Provide the (X, Y) coordinate of the cell's center where the given text is located.  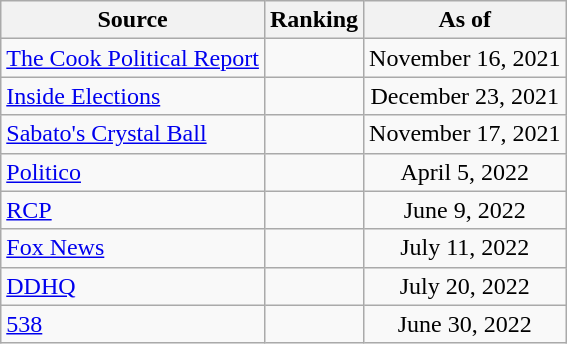
July 20, 2022 (465, 286)
As of (465, 20)
Inside Elections (133, 96)
538 (133, 324)
Source (133, 20)
April 5, 2022 (465, 172)
June 9, 2022 (465, 210)
December 23, 2021 (465, 96)
RCP (133, 210)
Politico (133, 172)
July 11, 2022 (465, 248)
June 30, 2022 (465, 324)
November 17, 2021 (465, 134)
Sabato's Crystal Ball (133, 134)
November 16, 2021 (465, 58)
DDHQ (133, 286)
Fox News (133, 248)
Ranking (314, 20)
The Cook Political Report (133, 58)
